Locate the cell with the specified text and output its (x, y) center coordinate. 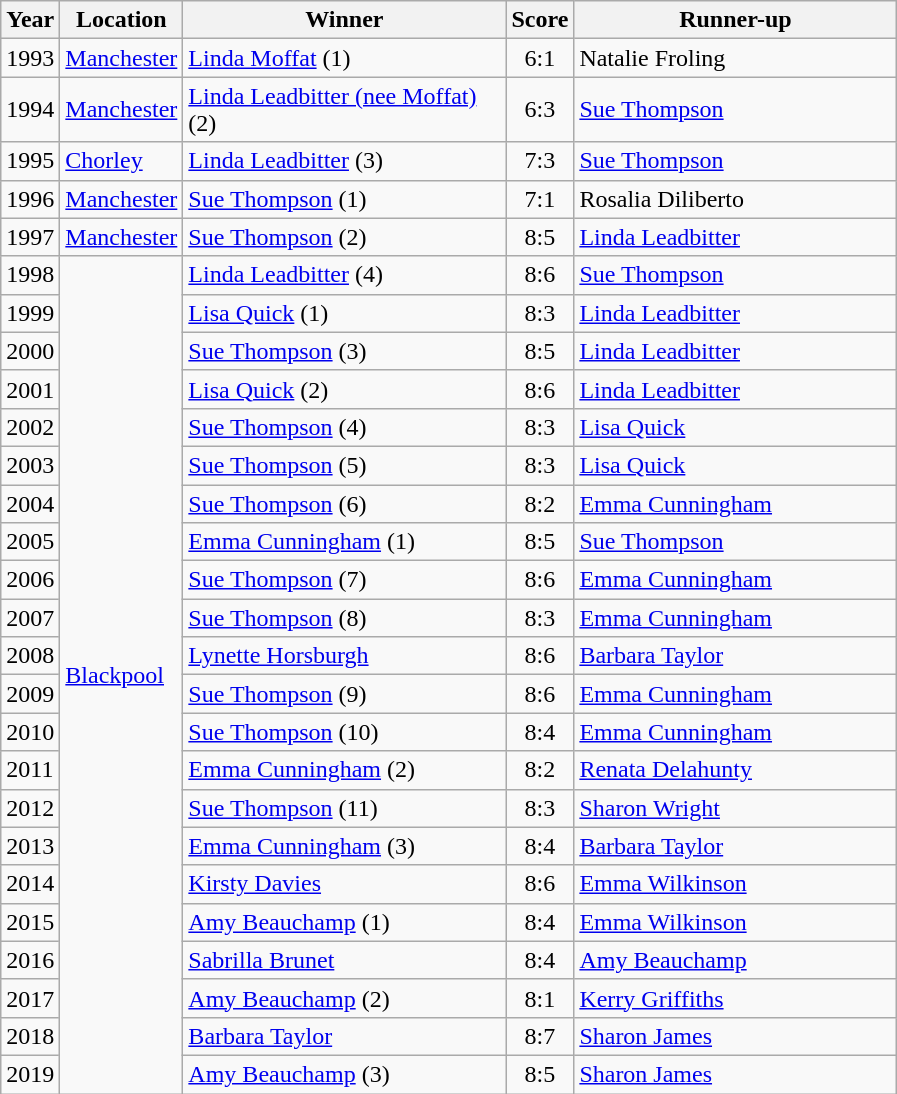
2004 (30, 503)
Emma Cunningham (2) (344, 770)
2012 (30, 808)
Amy Beauchamp (1) (344, 922)
Sue Thompson (4) (344, 427)
Amy Beauchamp (2) (344, 998)
7:1 (540, 199)
Year (30, 20)
Sue Thompson (6) (344, 503)
Amy Beauchamp (736, 960)
Sue Thompson (5) (344, 465)
2014 (30, 884)
Amy Beauchamp (3) (344, 1074)
6:3 (540, 110)
Emma Cunningham (1) (344, 542)
Sharon Wright (736, 808)
2008 (30, 656)
1994 (30, 110)
1998 (30, 275)
2006 (30, 580)
Renata Delahunty (736, 770)
Sue Thompson (3) (344, 351)
Location (122, 20)
2002 (30, 427)
Emma Cunningham (3) (344, 846)
2017 (30, 998)
Blackpool (122, 674)
1993 (30, 58)
1997 (30, 237)
Linda Leadbitter (nee Moffat) (2) (344, 110)
7:3 (540, 161)
2011 (30, 770)
2007 (30, 618)
Kirsty Davies (344, 884)
Score (540, 20)
Linda Moffat (1) (344, 58)
Sue Thompson (2) (344, 237)
Lisa Quick (2) (344, 389)
1995 (30, 161)
1999 (30, 313)
8:1 (540, 998)
2003 (30, 465)
8:7 (540, 1036)
2018 (30, 1036)
Sue Thompson (11) (344, 808)
2013 (30, 846)
2000 (30, 351)
2019 (30, 1074)
Lynette Horsburgh (344, 656)
2015 (30, 922)
Winner (344, 20)
Lisa Quick (1) (344, 313)
2016 (30, 960)
2009 (30, 694)
2001 (30, 389)
Runner-up (736, 20)
Sue Thompson (10) (344, 732)
Sabrilla Brunet (344, 960)
Chorley (122, 161)
Rosalia Diliberto (736, 199)
Sue Thompson (9) (344, 694)
1996 (30, 199)
6:1 (540, 58)
Sue Thompson (1) (344, 199)
2010 (30, 732)
Sue Thompson (8) (344, 618)
2005 (30, 542)
Sue Thompson (7) (344, 580)
Kerry Griffiths (736, 998)
Linda Leadbitter (3) (344, 161)
Linda Leadbitter (4) (344, 275)
Natalie Froling (736, 58)
